Return (X, Y) of the center of cell containing provided text 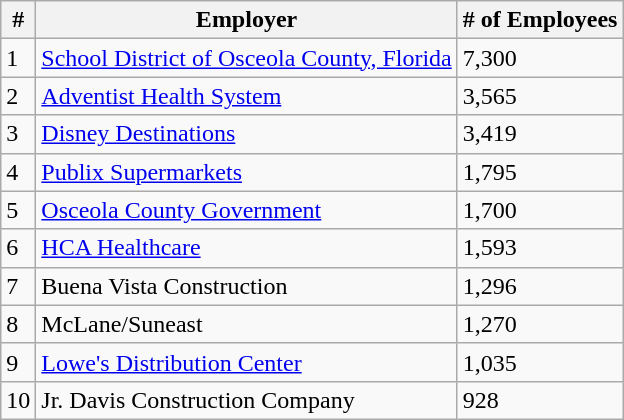
1,035 (540, 362)
Publix Supermarkets (246, 172)
2 (18, 96)
9 (18, 362)
McLane/Suneast (246, 324)
3,565 (540, 96)
4 (18, 172)
1,593 (540, 248)
HCA Healthcare (246, 248)
Lowe's Distribution Center (246, 362)
# of Employees (540, 20)
Disney Destinations (246, 134)
3 (18, 134)
7,300 (540, 58)
Buena Vista Construction (246, 286)
Employer (246, 20)
928 (540, 400)
3,419 (540, 134)
8 (18, 324)
Jr. Davis Construction Company (246, 400)
10 (18, 400)
1,296 (540, 286)
School District of Osceola County, Florida (246, 58)
# (18, 20)
Osceola County Government (246, 210)
1,795 (540, 172)
7 (18, 286)
1,700 (540, 210)
1 (18, 58)
5 (18, 210)
6 (18, 248)
1,270 (540, 324)
Adventist Health System (246, 96)
